Capture the cell that displays the provided text and extract its (X, Y) central coordinate. 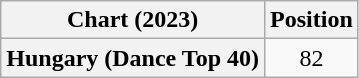
Position (312, 20)
82 (312, 58)
Chart (2023) (133, 20)
Hungary (Dance Top 40) (133, 58)
